Determine the (x, y) coordinate at the center of the cell enclosing the given text.  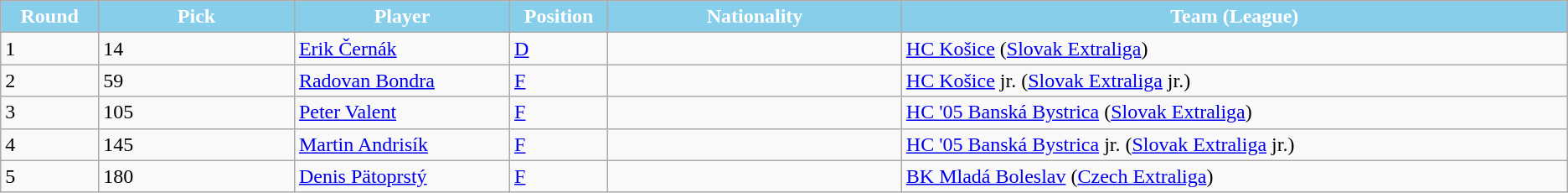
HC '05 Banská Bystrica (Slovak Extraliga) (1235, 112)
5 (50, 176)
59 (197, 81)
1 (50, 49)
Team (League) (1235, 17)
105 (197, 112)
180 (197, 176)
3 (50, 112)
HC Košice jr. (Slovak Extraliga jr.) (1235, 81)
Nationality (756, 17)
14 (197, 49)
Peter Valent (402, 112)
HC Košice (Slovak Extraliga) (1235, 49)
Position (560, 17)
Round (50, 17)
HC '05 Banská Bystrica jr. (Slovak Extraliga jr.) (1235, 144)
Player (402, 17)
145 (197, 144)
Denis Pätoprstý (402, 176)
4 (50, 144)
Radovan Bondra (402, 81)
D (560, 49)
Pick (197, 17)
Martin Andrisík (402, 144)
Erik Černák (402, 49)
BK Mladá Boleslav (Czech Extraliga) (1235, 176)
2 (50, 81)
